Return the [x, y] coordinate for the center point of the cell that contains the specified text.  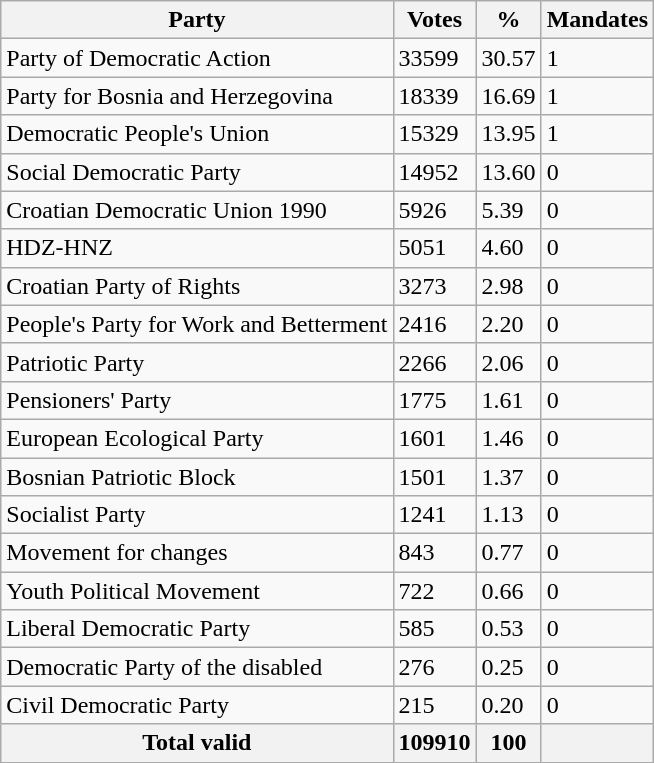
1501 [434, 477]
Croatian Democratic Union 1990 [197, 210]
585 [434, 629]
0.66 [508, 591]
Democratic People's Union [197, 134]
Youth Political Movement [197, 591]
1.61 [508, 400]
2.06 [508, 362]
HDZ-HNZ [197, 248]
109910 [434, 743]
5051 [434, 248]
16.69 [508, 96]
Bosnian Patriotic Block [197, 477]
Social Democratic Party [197, 172]
30.57 [508, 58]
0.77 [508, 553]
Liberal Democratic Party [197, 629]
Civil Democratic Party [197, 705]
Votes [434, 20]
Mandates [597, 20]
2.98 [508, 286]
Party for Bosnia and Herzegovina [197, 96]
1241 [434, 515]
3273 [434, 286]
215 [434, 705]
4.60 [508, 248]
Party [197, 20]
% [508, 20]
843 [434, 553]
Democratic Party of the disabled [197, 667]
722 [434, 591]
Party of Democratic Action [197, 58]
1.46 [508, 438]
100 [508, 743]
33599 [434, 58]
14952 [434, 172]
European Ecological Party [197, 438]
0.20 [508, 705]
13.95 [508, 134]
18339 [434, 96]
Croatian Party of Rights [197, 286]
Total valid [197, 743]
0.53 [508, 629]
15329 [434, 134]
2416 [434, 324]
Socialist Party [197, 515]
Movement for changes [197, 553]
1.37 [508, 477]
1775 [434, 400]
13.60 [508, 172]
1.13 [508, 515]
5926 [434, 210]
Patriotic Party [197, 362]
Pensioners' Party [197, 400]
2.20 [508, 324]
276 [434, 667]
1601 [434, 438]
2266 [434, 362]
0.25 [508, 667]
5.39 [508, 210]
People's Party for Work and Betterment [197, 324]
